Pinpoint the cell where the given text exists, returning its (x, y) midpoint coordinate. 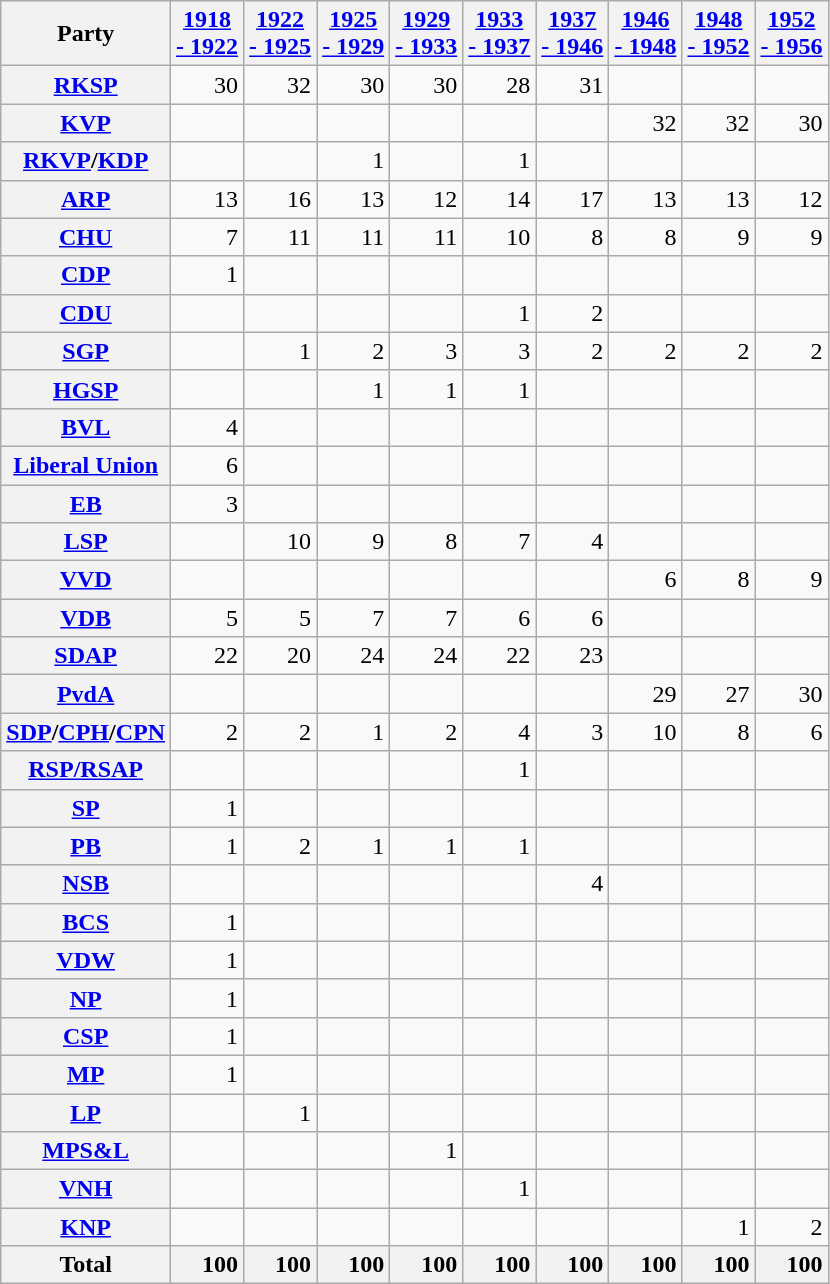
ARP (86, 199)
RSP/RSAP (86, 770)
1937- 1946 (572, 34)
VNH (86, 1189)
CSP (86, 1036)
1946- 1948 (646, 34)
VDB (86, 618)
CDU (86, 313)
1952- 1956 (792, 34)
LP (86, 1113)
SP (86, 808)
23 (572, 656)
CDP (86, 275)
Total (86, 1265)
RKSP (86, 85)
BVL (86, 427)
CHU (86, 237)
MP (86, 1074)
1918- 1922 (208, 34)
28 (500, 85)
Party (86, 34)
LSP (86, 542)
1933- 1937 (500, 34)
SDAP (86, 656)
14 (500, 199)
20 (280, 656)
EB (86, 503)
1929- 1933 (426, 34)
17 (572, 199)
PvdA (86, 694)
SGP (86, 351)
31 (572, 85)
1948- 1952 (718, 34)
NSB (86, 884)
1922- 1925 (280, 34)
Liberal Union (86, 465)
HGSP (86, 389)
1925- 1929 (354, 34)
KNP (86, 1227)
29 (646, 694)
NP (86, 998)
SDP/CPH/CPN (86, 732)
16 (280, 199)
PB (86, 846)
VDW (86, 960)
BCS (86, 922)
27 (718, 694)
MPS&L (86, 1151)
VVD (86, 580)
RKVP/KDP (86, 161)
KVP (86, 123)
